Extract the (X, Y) coordinate from the center of the cell holding the provided text.  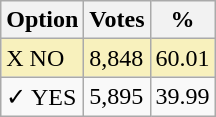
60.01 (182, 58)
Votes (117, 20)
Option (42, 20)
X NO (42, 58)
8,848 (117, 58)
✓ YES (42, 97)
% (182, 20)
39.99 (182, 97)
5,895 (117, 97)
